Identify which cell holds the provided text, then report its (X, Y) central coordinate. 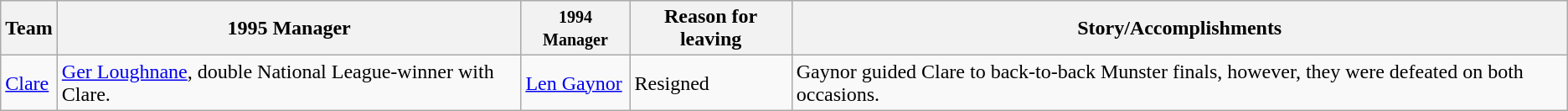
Team (29, 29)
Ger Loughnane, double National League-winner with Clare. (289, 82)
Story/Accomplishments (1179, 29)
Reason for leaving (710, 29)
1995 Manager (289, 29)
Resigned (710, 82)
Len Gaynor (575, 82)
1994 Manager (575, 29)
Gaynor guided Clare to back-to-back Munster finals, however, they were defeated on both occasions. (1179, 82)
Clare (29, 82)
